Identify which cell holds the provided text, then report its [X, Y] central coordinate. 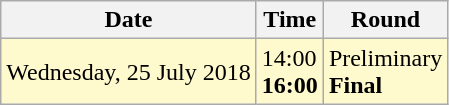
PreliminaryFinal [385, 72]
Date [129, 20]
Round [385, 20]
Time [290, 20]
14:0016:00 [290, 72]
Wednesday, 25 July 2018 [129, 72]
